Return [x, y] of the center of cell containing provided text 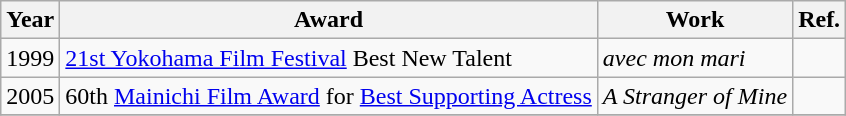
Ref. [820, 20]
Award [329, 20]
A Stranger of Mine [694, 96]
21st Yokohama Film Festival Best New Talent [329, 58]
Year [30, 20]
60th Mainichi Film Award for Best Supporting Actress [329, 96]
Work [694, 20]
avec mon mari [694, 58]
1999 [30, 58]
2005 [30, 96]
